Return the [X, Y] coordinate for the center point of the cell that contains the specified text.  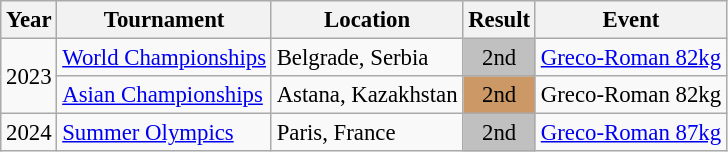
Result [500, 20]
Astana, Kazakhstan [367, 95]
Location [367, 20]
2023 [29, 76]
Asian Championships [164, 95]
World Championships [164, 58]
Event [630, 20]
Paris, France [367, 133]
2024 [29, 133]
Greco-Roman 87kg [630, 133]
Year [29, 20]
Tournament [164, 20]
Belgrade, Serbia [367, 58]
Summer Olympics [164, 133]
